Identify which cell holds the provided text, then report its (X, Y) central coordinate. 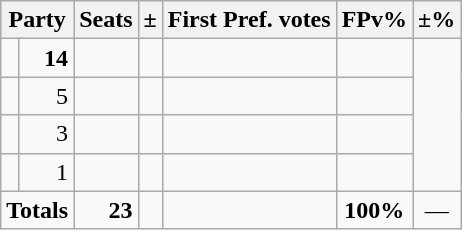
— (437, 210)
Totals (38, 210)
3 (46, 134)
Party (38, 20)
5 (46, 96)
Seats (106, 20)
± (150, 20)
100% (374, 210)
14 (46, 58)
FPv% (374, 20)
±% (437, 20)
1 (46, 172)
23 (106, 210)
First Pref. votes (249, 20)
